Detect which cell encompasses the target text, then output its (X, Y) center coordinate. 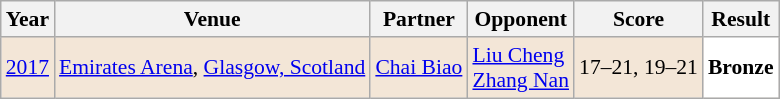
Emirates Arena, Glasgow, Scotland (212, 68)
Score (638, 19)
Liu Cheng Zhang Nan (520, 68)
Partner (418, 19)
Venue (212, 19)
Result (741, 19)
2017 (28, 68)
Chai Biao (418, 68)
Year (28, 19)
17–21, 19–21 (638, 68)
Bronze (741, 68)
Opponent (520, 19)
